Return (X, Y) of the center of cell containing provided text 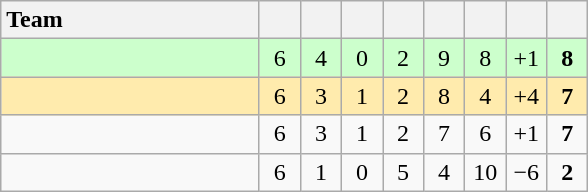
9 (444, 58)
+4 (526, 96)
−6 (526, 172)
5 (402, 172)
10 (486, 172)
Team (130, 20)
